Locate the cell with the specified text and output its [X, Y] center coordinate. 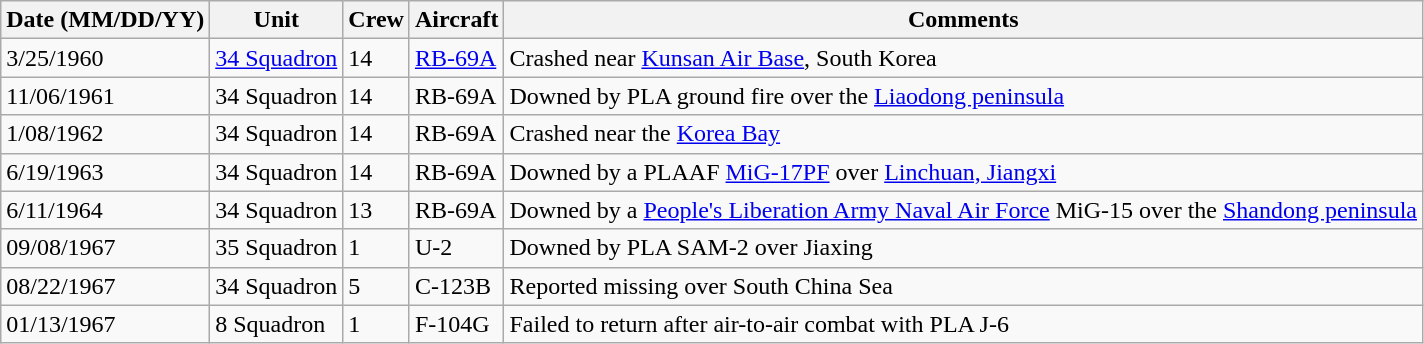
Crew [376, 20]
U-2 [456, 248]
Comments [964, 20]
6/19/1963 [106, 172]
Reported missing over South China Sea [964, 286]
Aircraft [456, 20]
6/11/1964 [106, 210]
08/22/1967 [106, 286]
Unit [276, 20]
Downed by PLA SAM-2 over Jiaxing [964, 248]
Downed by PLA ground fire over the Liaodong peninsula [964, 96]
Crashed near the Korea Bay [964, 134]
1/08/1962 [106, 134]
3/25/1960 [106, 58]
5 [376, 286]
Downed by a People's Liberation Army Naval Air Force MiG-15 over the Shandong peninsula [964, 210]
C-123B [456, 286]
35 Squadron [276, 248]
01/13/1967 [106, 324]
11/06/1961 [106, 96]
Date (MM/DD/YY) [106, 20]
09/08/1967 [106, 248]
13 [376, 210]
Crashed near Kunsan Air Base, South Korea [964, 58]
F-104G [456, 324]
Failed to return after air-to-air combat with PLA J-6 [964, 324]
8 Squadron [276, 324]
Downed by a PLAAF MiG-17PF over Linchuan, Jiangxi [964, 172]
